Locate the cell with the specified text and output its (X, Y) center coordinate. 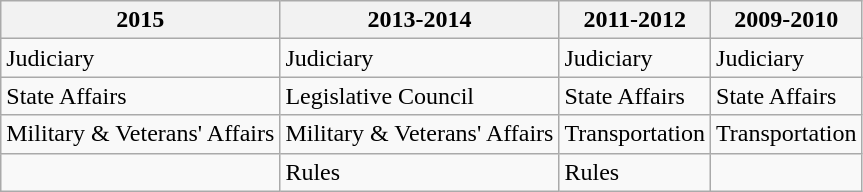
2015 (140, 20)
2011-2012 (635, 20)
Legislative Council (420, 96)
2009-2010 (787, 20)
2013-2014 (420, 20)
